Pinpoint the cell where the given text exists, returning its [X, Y] midpoint coordinate. 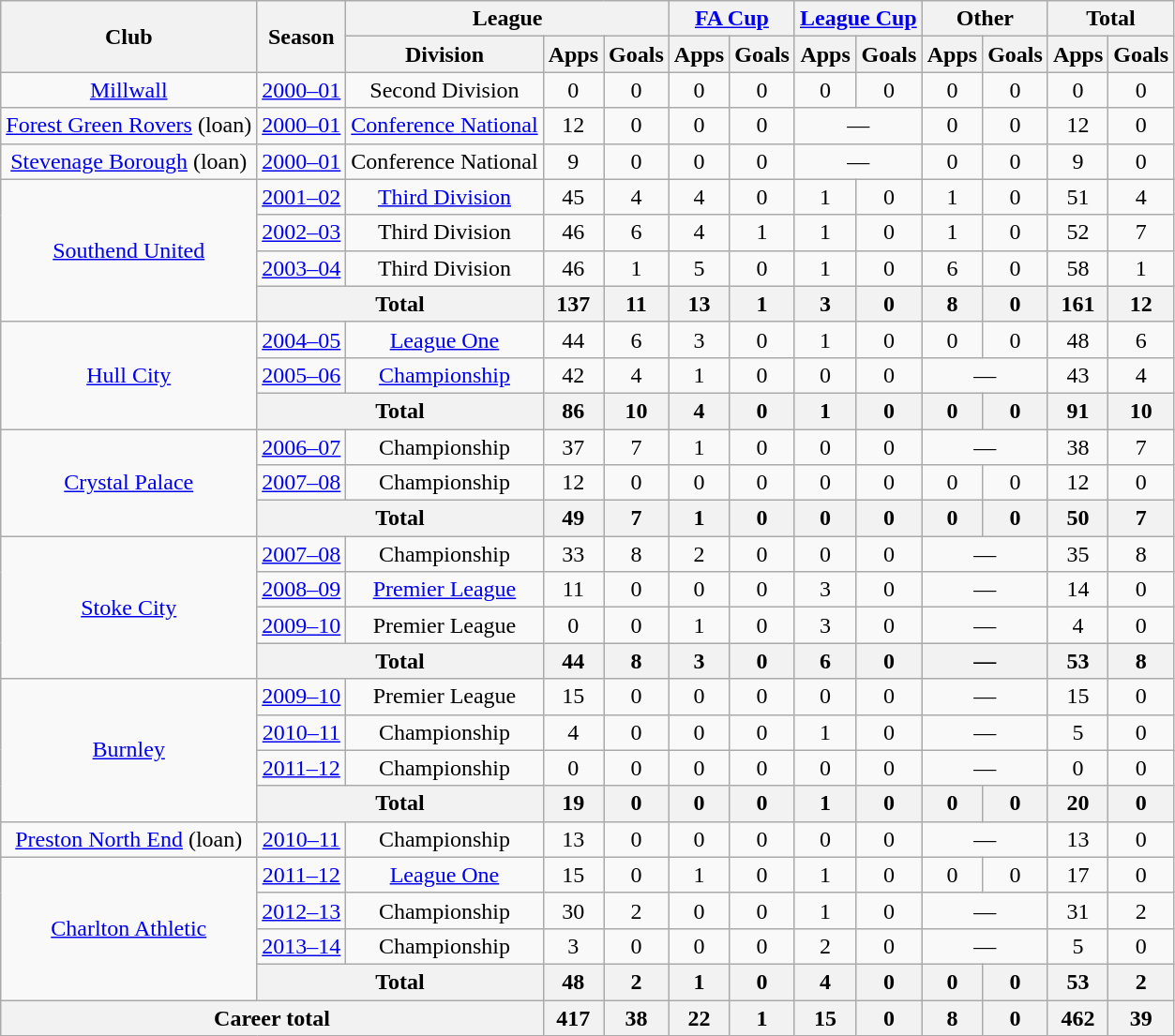
FA Cup [731, 19]
52 [1077, 233]
91 [1077, 411]
417 [573, 1017]
137 [573, 304]
Other [985, 19]
17 [1077, 875]
31 [1077, 910]
Southend United [129, 250]
33 [573, 554]
Second Division [444, 90]
42 [573, 375]
Stoke City [129, 608]
2003–04 [302, 268]
35 [1077, 554]
Preston North End (loan) [129, 839]
20 [1077, 803]
2004–05 [302, 339]
45 [573, 197]
Club [129, 37]
Division [444, 54]
49 [573, 518]
30 [573, 910]
14 [1077, 590]
Burnley [129, 750]
51 [1077, 197]
19 [573, 803]
Crystal Palace [129, 483]
39 [1141, 1017]
161 [1077, 304]
2002–03 [302, 233]
League [507, 19]
Charlton Athletic [129, 928]
Hull City [129, 375]
Career total [272, 1017]
2005–06 [302, 375]
2013–14 [302, 946]
2006–07 [302, 447]
2008–09 [302, 590]
462 [1077, 1017]
Season [302, 37]
86 [573, 411]
2012–13 [302, 910]
Forest Green Rovers (loan) [129, 126]
League Cup [858, 19]
2001–02 [302, 197]
50 [1077, 518]
Millwall [129, 90]
37 [573, 447]
Stevenage Borough (loan) [129, 161]
43 [1077, 375]
58 [1077, 268]
22 [699, 1017]
